Pinpoint the cell where the given text exists, returning its [x, y] midpoint coordinate. 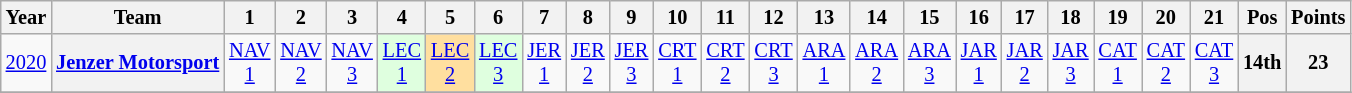
1 [250, 17]
JER1 [544, 63]
Pos [1262, 17]
Points [1318, 17]
CRT3 [773, 63]
23 [1318, 63]
7 [544, 17]
Jenzer Motorsport [138, 63]
Year [26, 17]
4 [402, 17]
LEC2 [450, 63]
20 [1166, 17]
14 [876, 17]
14th [1262, 63]
LEC1 [402, 63]
CRT2 [725, 63]
Team [138, 17]
9 [632, 17]
6 [498, 17]
8 [588, 17]
JAR3 [1071, 63]
12 [773, 17]
CAT3 [1214, 63]
JAR1 [979, 63]
13 [824, 17]
NAV3 [352, 63]
2020 [26, 63]
JAR2 [1025, 63]
15 [930, 17]
17 [1025, 17]
ARA3 [930, 63]
ARA1 [824, 63]
5 [450, 17]
16 [979, 17]
CAT2 [1166, 63]
LEC3 [498, 63]
NAV1 [250, 63]
CRT1 [677, 63]
JER2 [588, 63]
18 [1071, 17]
JER3 [632, 63]
NAV2 [300, 63]
10 [677, 17]
11 [725, 17]
2 [300, 17]
21 [1214, 17]
19 [1118, 17]
3 [352, 17]
ARA2 [876, 63]
CAT1 [1118, 63]
